Extract the [X, Y] coordinate from the center of the cell holding the provided text.  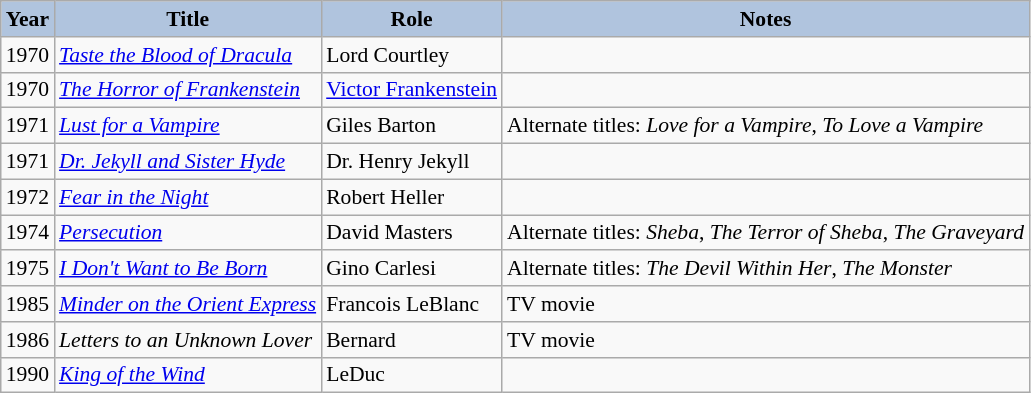
1974 [28, 233]
Minder on the Orient Express [188, 304]
Persecution [188, 233]
Notes [766, 19]
Dr. Henry Jekyll [412, 162]
Alternate titles: Love for a Vampire, To Love a Vampire [766, 126]
Alternate titles: Sheba, The Terror of Sheba, The Graveyard [766, 233]
Taste the Blood of Dracula [188, 55]
LeDuc [412, 375]
1975 [28, 269]
Dr. Jekyll and Sister Hyde [188, 162]
Alternate titles: The Devil Within Her, The Monster [766, 269]
David Masters [412, 233]
Fear in the Night [188, 197]
Lust for a Vampire [188, 126]
The Horror of Frankenstein [188, 90]
Letters to an Unknown Lover [188, 340]
Role [412, 19]
Lord Courtley [412, 55]
Victor Frankenstein [412, 90]
Francois LeBlanc [412, 304]
Title [188, 19]
1986 [28, 340]
Giles Barton [412, 126]
1972 [28, 197]
Bernard [412, 340]
Robert Heller [412, 197]
1985 [28, 304]
King of the Wind [188, 375]
Gino Carlesi [412, 269]
Year [28, 19]
I Don't Want to Be Born [188, 269]
1990 [28, 375]
